Find where the given text appears and provide that cell's center as (x, y) coordinate. 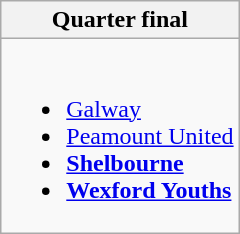
GalwayPeamount UnitedShelbourneWexford Youths (120, 136)
Quarter final (120, 20)
